Detect which cell encompasses the target text, then output its [X, Y] center coordinate. 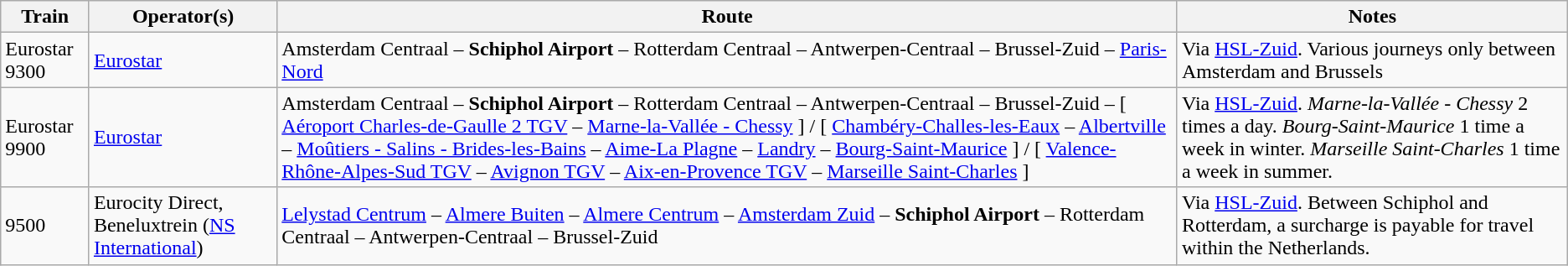
Eurostar 9300 [45, 60]
Via HSL-Zuid. Marne-la-Vallée - Chessy 2 times a day. Bourg-Saint-Maurice 1 time a week in winter. Marseille Saint-Charles 1 time a week in summer. [1372, 138]
Train [45, 17]
Via HSL-Zuid. Various journeys only between Amsterdam and Brussels [1372, 60]
Eurostar 9900 [45, 138]
Operator(s) [183, 17]
Amsterdam Centraal – Schiphol Airport – Rotterdam Centraal – Antwerpen-Centraal – Brussel-Zuid – Paris-Nord [727, 60]
9500 [45, 226]
Via HSL-Zuid. Between Schiphol and Rotterdam, a surcharge is payable for travel within the Netherlands. [1372, 226]
Lelystad Centrum – Almere Buiten – Almere Centrum – Amsterdam Zuid – Schiphol Airport – Rotterdam Centraal – Antwerpen-Centraal – Brussel-Zuid [727, 226]
Eurocity Direct, Beneluxtrein (NS International) [183, 226]
Route [727, 17]
Notes [1372, 17]
